For the text-containing cell, return its midpoint in (x, y) coordinate format. 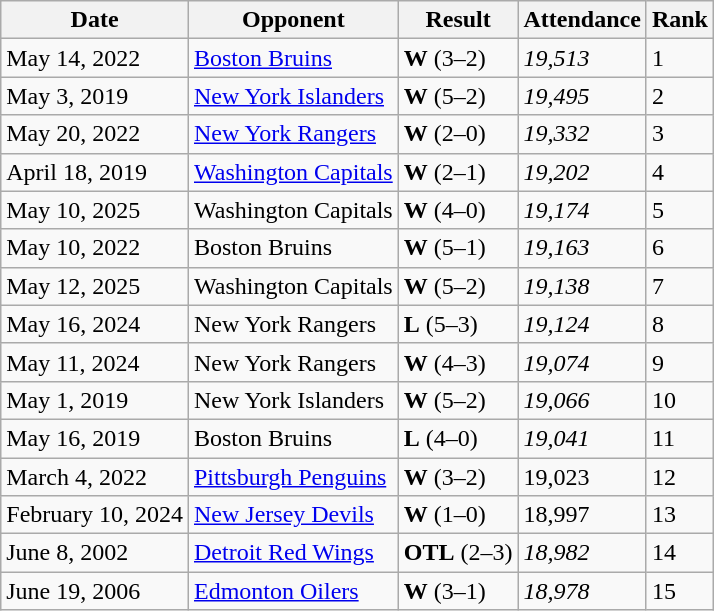
13 (680, 515)
Edmonton Oilers (293, 591)
4 (680, 172)
19,513 (582, 58)
18,978 (582, 591)
19,163 (582, 248)
6 (680, 248)
May 12, 2025 (95, 286)
7 (680, 286)
1 (680, 58)
June 8, 2002 (95, 553)
19,174 (582, 210)
May 3, 2019 (95, 96)
May 1, 2019 (95, 400)
19,023 (582, 477)
March 4, 2022 (95, 477)
L (4–0) (458, 438)
L (5–3) (458, 324)
W (4–0) (458, 210)
19,202 (582, 172)
May 16, 2024 (95, 324)
W (4–3) (458, 362)
W (3–1) (458, 591)
May 10, 2022 (95, 248)
19,074 (582, 362)
May 20, 2022 (95, 134)
19,495 (582, 96)
3 (680, 134)
12 (680, 477)
Detroit Red Wings (293, 553)
W (2–1) (458, 172)
May 16, 2019 (95, 438)
Pittsburgh Penguins (293, 477)
OTL (2–3) (458, 553)
2 (680, 96)
April 18, 2019 (95, 172)
Attendance (582, 20)
February 10, 2024 (95, 515)
5 (680, 210)
May 10, 2025 (95, 210)
W (5–1) (458, 248)
19,066 (582, 400)
Opponent (293, 20)
18,997 (582, 515)
15 (680, 591)
19,332 (582, 134)
W (1–0) (458, 515)
19,124 (582, 324)
W (2–0) (458, 134)
18,982 (582, 553)
June 19, 2006 (95, 591)
New Jersey Devils (293, 515)
May 14, 2022 (95, 58)
9 (680, 362)
Date (95, 20)
8 (680, 324)
11 (680, 438)
Result (458, 20)
Rank (680, 20)
19,138 (582, 286)
19,041 (582, 438)
14 (680, 553)
May 11, 2024 (95, 362)
10 (680, 400)
